Detect which cell encompasses the target text, then output its [X, Y] center coordinate. 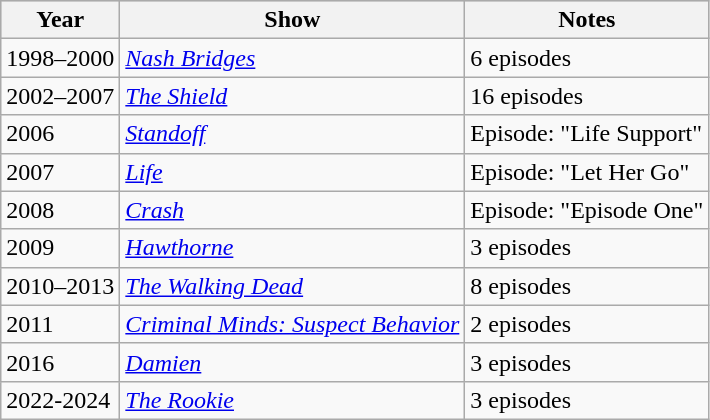
Life [292, 172]
2010–2013 [60, 286]
Episode: "Life Support" [587, 134]
Standoff [292, 134]
Notes [587, 20]
2009 [60, 248]
Show [292, 20]
Hawthorne [292, 248]
1998–2000 [60, 58]
The Rookie [292, 400]
2006 [60, 134]
6 episodes [587, 58]
The Shield [292, 96]
8 episodes [587, 286]
2022-2024 [60, 400]
Nash Bridges [292, 58]
Year [60, 20]
Episode: "Episode One" [587, 210]
2 episodes [587, 324]
2008 [60, 210]
2007 [60, 172]
Damien [292, 362]
Episode: "Let Her Go" [587, 172]
2016 [60, 362]
2002–2007 [60, 96]
16 episodes [587, 96]
2011 [60, 324]
The Walking Dead [292, 286]
Crash [292, 210]
Criminal Minds: Suspect Behavior [292, 324]
